Find where the given text appears and provide that cell's center as (X, Y) coordinate. 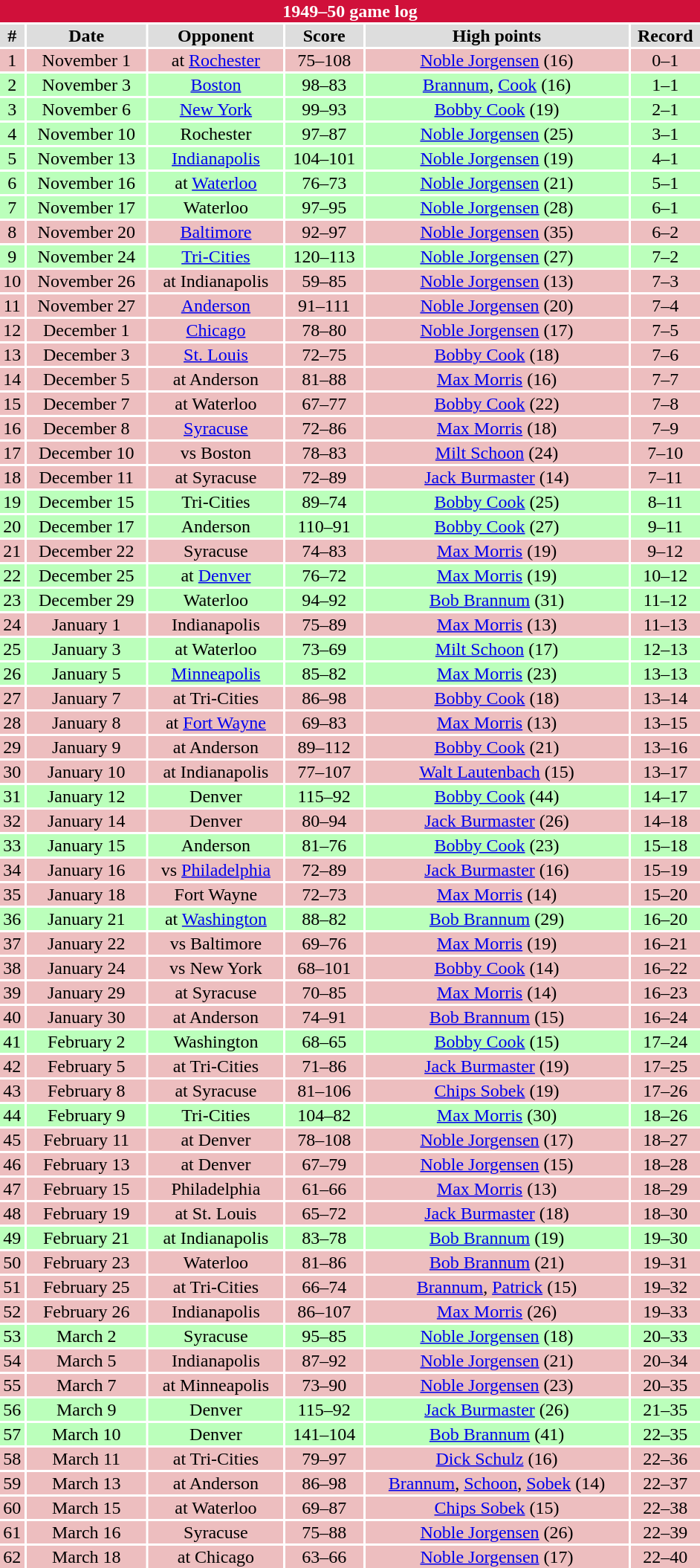
88–82 (324, 919)
February 25 (86, 1287)
33 (12, 845)
Record (666, 36)
January 12 (86, 796)
Noble Jorgensen (13) (496, 281)
at Fort Wayne (215, 723)
79–97 (324, 1459)
76–72 (324, 575)
8 (12, 232)
70–85 (324, 993)
74–83 (324, 551)
January 10 (86, 772)
15–18 (666, 845)
69–76 (324, 943)
10–12 (666, 575)
81–88 (324, 379)
11–13 (666, 625)
61 (12, 1532)
vs Baltimore (215, 943)
98–83 (324, 85)
68–101 (324, 968)
24 (12, 625)
22–37 (666, 1483)
104–82 (324, 1115)
March 10 (86, 1434)
81–106 (324, 1091)
78–80 (324, 330)
Bobby Cook (14) (496, 968)
Brannum, Schoon, Sobek (14) (496, 1483)
1949–50 game log (350, 11)
73–69 (324, 649)
March 13 (86, 1483)
12–13 (666, 649)
Bob Brannum (21) (496, 1262)
1 (12, 60)
vs Boston (215, 453)
Rochester (215, 134)
6–1 (666, 207)
32 (12, 821)
February 19 (86, 1213)
16–24 (666, 1017)
Brannum, Patrick (15) (496, 1287)
December 1 (86, 330)
68–65 (324, 1042)
December 22 (86, 551)
Chips Sobek (19) (496, 1091)
7–7 (666, 379)
Bob Brannum (19) (496, 1238)
0–1 (666, 60)
95–85 (324, 1336)
Jack Burmaster (16) (496, 870)
Bob Brannum (29) (496, 919)
December 8 (86, 428)
Bobby Cook (15) (496, 1042)
52 (12, 1311)
Opponent (215, 36)
15–20 (666, 894)
54 (12, 1361)
30 (12, 772)
34 (12, 870)
51 (12, 1287)
20–35 (666, 1385)
7–10 (666, 453)
63–66 (324, 1557)
January 15 (86, 845)
Chips Sobek (15) (496, 1508)
21–35 (666, 1410)
November 1 (86, 60)
7 (12, 207)
69–83 (324, 723)
13 (12, 355)
New York (215, 109)
20 (12, 526)
December 5 (86, 379)
February 2 (86, 1042)
Date (86, 36)
Milt Schoon (24) (496, 453)
Washington (215, 1042)
Max Morris (18) (496, 428)
January 5 (86, 674)
December 17 (86, 526)
Baltimore (215, 232)
43 (12, 1091)
March 15 (86, 1508)
vs New York (215, 968)
48 (12, 1213)
February 15 (86, 1189)
13–16 (666, 747)
Max Morris (30) (496, 1115)
59 (12, 1483)
December 15 (86, 502)
November 17 (86, 207)
Bobby Cook (22) (496, 404)
18–29 (666, 1189)
22–40 (666, 1557)
22–36 (666, 1459)
February 9 (86, 1115)
December 7 (86, 404)
16–22 (666, 968)
14–18 (666, 821)
78–83 (324, 453)
59–85 (324, 281)
Bobby Cook (21) (496, 747)
# (12, 36)
77–107 (324, 772)
Philadelphia (215, 1189)
45 (12, 1140)
High points (496, 36)
January 7 (86, 698)
75–108 (324, 60)
Minneapolis (215, 674)
7–8 (666, 404)
March 11 (86, 1459)
Noble Jorgensen (26) (496, 1532)
9–11 (666, 526)
Bobby Cook (27) (496, 526)
January 22 (86, 943)
99–93 (324, 109)
Boston (215, 85)
January 21 (86, 919)
December 25 (86, 575)
March 5 (86, 1361)
56 (12, 1410)
18–30 (666, 1213)
at Chicago (215, 1557)
37 (12, 943)
27 (12, 698)
February 26 (86, 1311)
17–26 (666, 1091)
31 (12, 796)
at Washington (215, 919)
13–14 (666, 698)
67–77 (324, 404)
18–26 (666, 1115)
40 (12, 1017)
13–17 (666, 772)
104–101 (324, 158)
7–5 (666, 330)
57 (12, 1434)
55 (12, 1385)
58 (12, 1459)
72–73 (324, 894)
November 10 (86, 134)
3 (12, 109)
March 9 (86, 1410)
Bobby Cook (44) (496, 796)
March 16 (86, 1532)
March 2 (86, 1336)
November 27 (86, 306)
Noble Jorgensen (15) (496, 1164)
73–90 (324, 1385)
January 18 (86, 894)
66–74 (324, 1287)
November 24 (86, 257)
80–94 (324, 821)
Jack Burmaster (14) (496, 477)
9 (12, 257)
vs Philadelphia (215, 870)
13–15 (666, 723)
February 21 (86, 1238)
6–2 (666, 232)
1–1 (666, 85)
26 (12, 674)
2–1 (666, 109)
29 (12, 747)
November 13 (86, 158)
Dick Schulz (16) (496, 1459)
19–33 (666, 1311)
November 3 (86, 85)
141–104 (324, 1434)
7–11 (666, 477)
Noble Jorgensen (23) (496, 1385)
16–21 (666, 943)
December 10 (86, 453)
74–91 (324, 1017)
91–111 (324, 306)
Noble Jorgensen (16) (496, 60)
7–4 (666, 306)
7–3 (666, 281)
January 16 (86, 870)
December 29 (86, 600)
December 3 (86, 355)
Noble Jorgensen (35) (496, 232)
Bob Brannum (31) (496, 600)
75–89 (324, 625)
67–79 (324, 1164)
Noble Jorgensen (19) (496, 158)
Brannum, Cook (16) (496, 85)
75–88 (324, 1532)
19–30 (666, 1238)
39 (12, 993)
97–95 (324, 207)
at Minneapolis (215, 1385)
February 13 (86, 1164)
7–9 (666, 428)
71–86 (324, 1066)
25 (12, 649)
72–75 (324, 355)
Bobby Cook (23) (496, 845)
at Rochester (215, 60)
8–11 (666, 502)
6 (12, 183)
11–12 (666, 600)
92–97 (324, 232)
19 (12, 502)
18 (12, 477)
22–35 (666, 1434)
10 (12, 281)
4 (12, 134)
19–32 (666, 1287)
97–87 (324, 134)
Score (324, 36)
January 9 (86, 747)
Bob Brannum (41) (496, 1434)
5–1 (666, 183)
February 5 (86, 1066)
22–39 (666, 1532)
85–82 (324, 674)
Bobby Cook (25) (496, 502)
Jack Burmaster (19) (496, 1066)
17–24 (666, 1042)
14–17 (666, 796)
23 (12, 600)
Walt Lautenbach (15) (496, 772)
62 (12, 1557)
3–1 (666, 134)
November 20 (86, 232)
20–34 (666, 1361)
60 (12, 1508)
St. Louis (215, 355)
19–31 (666, 1262)
February 8 (86, 1091)
15 (12, 404)
49 (12, 1238)
35 (12, 894)
72–86 (324, 428)
January 8 (86, 723)
Noble Jorgensen (28) (496, 207)
14 (12, 379)
16 (12, 428)
December 11 (86, 477)
February 11 (86, 1140)
41 (12, 1042)
7–6 (666, 355)
50 (12, 1262)
15–19 (666, 870)
22 (12, 575)
81–86 (324, 1262)
Bobby Cook (19) (496, 109)
January 3 (86, 649)
Max Morris (23) (496, 674)
42 (12, 1066)
65–72 (324, 1213)
13–13 (666, 674)
69–87 (324, 1508)
at St. Louis (215, 1213)
Chicago (215, 330)
Noble Jorgensen (25) (496, 134)
120–113 (324, 257)
11 (12, 306)
81–76 (324, 845)
Noble Jorgensen (18) (496, 1336)
November 26 (86, 281)
47 (12, 1189)
2 (12, 85)
Noble Jorgensen (20) (496, 306)
4–1 (666, 158)
17 (12, 453)
28 (12, 723)
61–66 (324, 1189)
17–25 (666, 1066)
16–23 (666, 993)
110–91 (324, 526)
November 16 (86, 183)
Max Morris (16) (496, 379)
January 30 (86, 1017)
18–27 (666, 1140)
March 18 (86, 1557)
89–74 (324, 502)
94–92 (324, 600)
83–78 (324, 1238)
7–2 (666, 257)
53 (12, 1336)
16–20 (666, 919)
March 7 (86, 1385)
Bob Brannum (15) (496, 1017)
78–108 (324, 1140)
Max Morris (26) (496, 1311)
January 14 (86, 821)
January 29 (86, 993)
36 (12, 919)
November 6 (86, 109)
January 1 (86, 625)
22–38 (666, 1508)
76–73 (324, 183)
44 (12, 1115)
38 (12, 968)
9–12 (666, 551)
Milt Schoon (17) (496, 649)
February 23 (86, 1262)
20–33 (666, 1336)
Fort Wayne (215, 894)
21 (12, 551)
87–92 (324, 1361)
86–107 (324, 1311)
46 (12, 1164)
89–112 (324, 747)
12 (12, 330)
January 24 (86, 968)
Noble Jorgensen (27) (496, 257)
18–28 (666, 1164)
5 (12, 158)
Jack Burmaster (18) (496, 1213)
